Extract the (x, y) coordinate from the center of the cell holding the provided text.  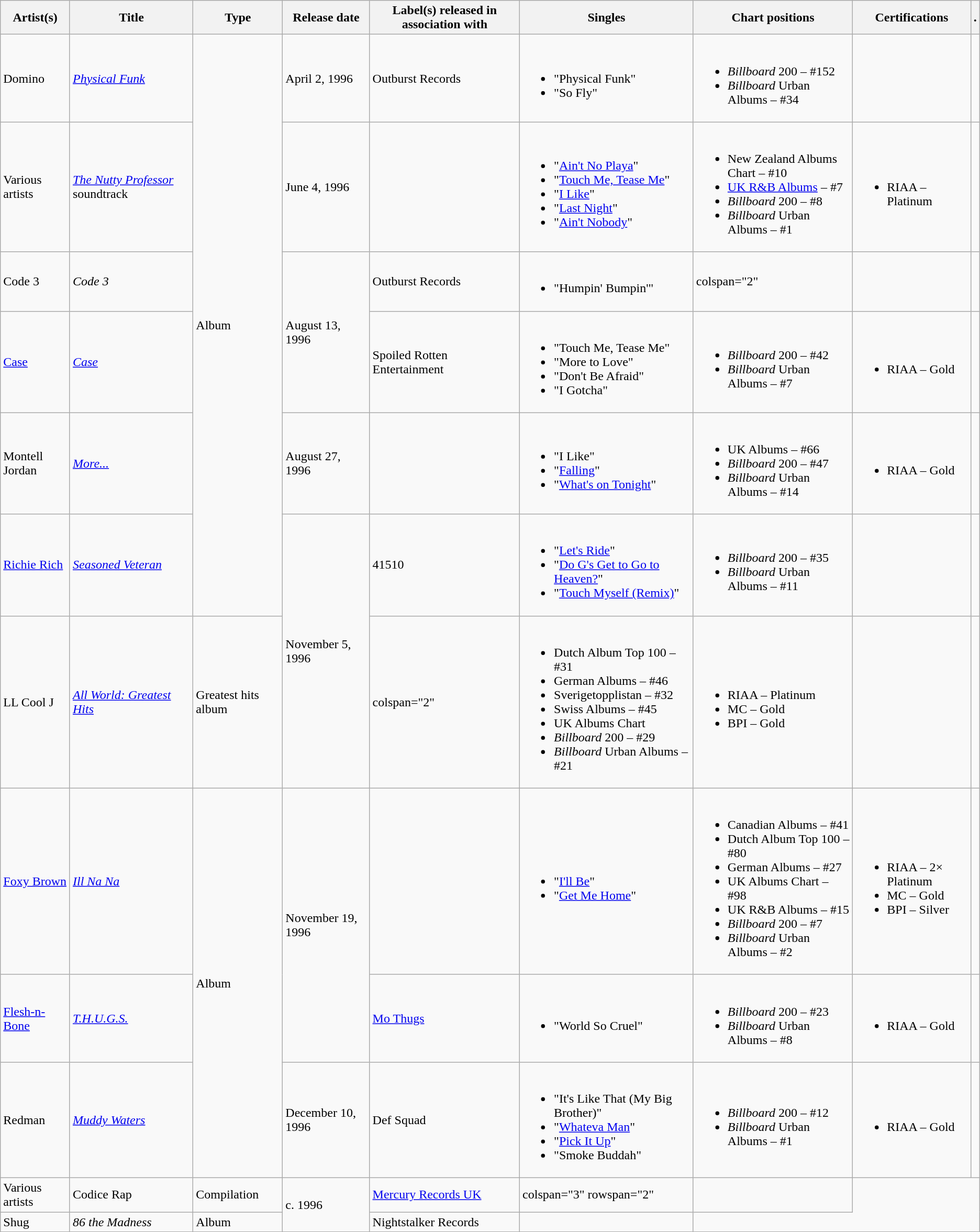
"Physical Funk""So Fly" (607, 79)
Artist(s) (36, 18)
Richie Rich (36, 565)
Shug (36, 1222)
Billboard 200 – #23Billboard Urban Albums – #8 (773, 1018)
"It's Like That (My Big Brother)""Whateva Man""Pick It Up""Smoke Buddah" (607, 1119)
Singles (607, 18)
"World So Cruel" (607, 1018)
December 10, 1996 (326, 1119)
Def Squad (445, 1119)
"Ain't No Playa""Touch Me, Tease Me""I Like""Last Night""Ain't Nobody" (607, 187)
Flesh-n-Bone (36, 1018)
"Let's Ride""Do G's Get to Go to Heaven?""Touch Myself (Remix)" (607, 565)
Type (238, 18)
T.H.U.G.S. (131, 1018)
Chart positions (773, 18)
Physical Funk (131, 79)
Muddy Waters (131, 1119)
The Nutty Professor soundtrack (131, 187)
Foxy Brown (36, 881)
Label(s) released in association with (445, 18)
41510 (445, 565)
86 the Madness (131, 1222)
c. 1996 (326, 1204)
. (975, 18)
August 27, 1996 (326, 463)
New Zealand Albums Chart – #10UK R&B Albums – #7Billboard 200 – #8Billboard Urban Albums – #1 (773, 187)
LL Cool J (36, 702)
RIAA – PlatinumMC – GoldBPI – Gold (773, 702)
August 13, 1996 (326, 332)
"Touch Me, Tease Me""More to Love""Don't Be Afraid""I Gotcha" (607, 362)
November 5, 1996 (326, 651)
Nightstalker Records (445, 1222)
Title (131, 18)
Mo Thugs (445, 1018)
All World: Greatest Hits (131, 702)
June 4, 1996 (326, 187)
Redman (36, 1119)
Seasoned Veteran (131, 565)
Billboard 200 – #35Billboard Urban Albums – #11 (773, 565)
Compilation (238, 1195)
"I Like""Falling""What's on Tonight" (607, 463)
Domino (36, 79)
Greatest hits album (238, 702)
Spoiled Rotten Entertainment (445, 362)
Billboard 200 – #12Billboard Urban Albums – #1 (773, 1119)
UK Albums – #66Billboard 200 – #47Billboard Urban Albums – #14 (773, 463)
RIAA – Platinum (912, 187)
colspan="3" rowspan="2" (607, 1195)
Montell Jordan (36, 463)
RIAA – 2× PlatinumMC – GoldBPI – Silver (912, 881)
"I'll Be""Get Me Home" (607, 881)
Billboard 200 – #152Billboard Urban Albums – #34 (773, 79)
Billboard 200 – #42Billboard Urban Albums – #7 (773, 362)
April 2, 1996 (326, 79)
More... (131, 463)
Codice Rap (131, 1195)
Dutch Album Top 100 – #31German Albums – #46Sverigetopplistan – #32Swiss Albums – #45UK Albums ChartBillboard 200 – #29Billboard Urban Albums – #21 (607, 702)
"Humpin' Bumpin'" (607, 282)
Release date (326, 18)
Ill Na Na (131, 881)
November 19, 1996 (326, 925)
Mercury Records UK (445, 1195)
Certifications (912, 18)
